Extract the (X, Y) coordinate from the center of the cell holding the provided text.  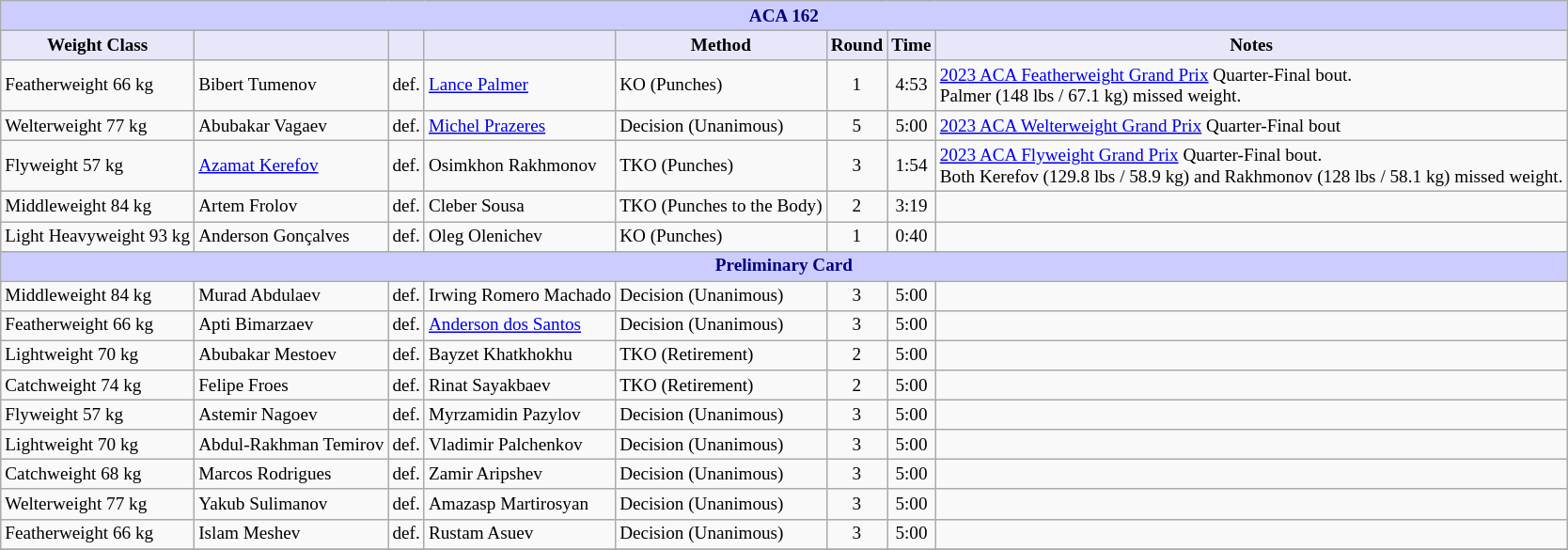
Irwing Romero Machado (519, 296)
Light Heavyweight 93 kg (98, 236)
4:53 (912, 86)
Osimkhon Rakhmonov (519, 166)
Cleber Sousa (519, 207)
Yakub Sulimanov (291, 504)
Preliminary Card (784, 266)
Zamir Aripshev (519, 475)
Anderson dos Santos (519, 325)
Abubakar Vagaev (291, 126)
Rinat Sayakbaev (519, 385)
Time (912, 45)
Apti Bimarzaev (291, 325)
TKO (Punches) (722, 166)
Vladimir Palchenkov (519, 445)
ACA 162 (784, 16)
Abdul-Rakhman Temirov (291, 445)
Weight Class (98, 45)
Round (857, 45)
Islam Meshev (291, 534)
TKO (Punches to the Body) (722, 207)
Rustam Asuev (519, 534)
Astemir Nagoev (291, 415)
2023 ACA Flyweight Grand Prix Quarter-Final bout.Both Kerefov (129.8 lbs / 58.9 kg) and Rakhmonov (128 lbs / 58.1 kg) missed weight. (1251, 166)
Catchweight 68 kg (98, 475)
Artem Frolov (291, 207)
3:19 (912, 207)
1:54 (912, 166)
Anderson Gonçalves (291, 236)
2023 ACA Welterweight Grand Prix Quarter-Final bout (1251, 126)
0:40 (912, 236)
Murad Abdulaev (291, 296)
Marcos Rodrigues (291, 475)
Notes (1251, 45)
Myrzamidin Pazylov (519, 415)
Catchweight 74 kg (98, 385)
Azamat Kerefov (291, 166)
Amazasp Martirosyan (519, 504)
Abubakar Mestoev (291, 355)
2023 ACA Featherweight Grand Prix Quarter-Final bout.Palmer (148 lbs / 67.1 kg) missed weight. (1251, 86)
Bayzet Khatkhokhu (519, 355)
Bibert Tumenov (291, 86)
5 (857, 126)
Michel Prazeres (519, 126)
Lance Palmer (519, 86)
Method (722, 45)
Felipe Froes (291, 385)
Oleg Olenichev (519, 236)
